Find where the given text appears and provide that cell's center as (x, y) coordinate. 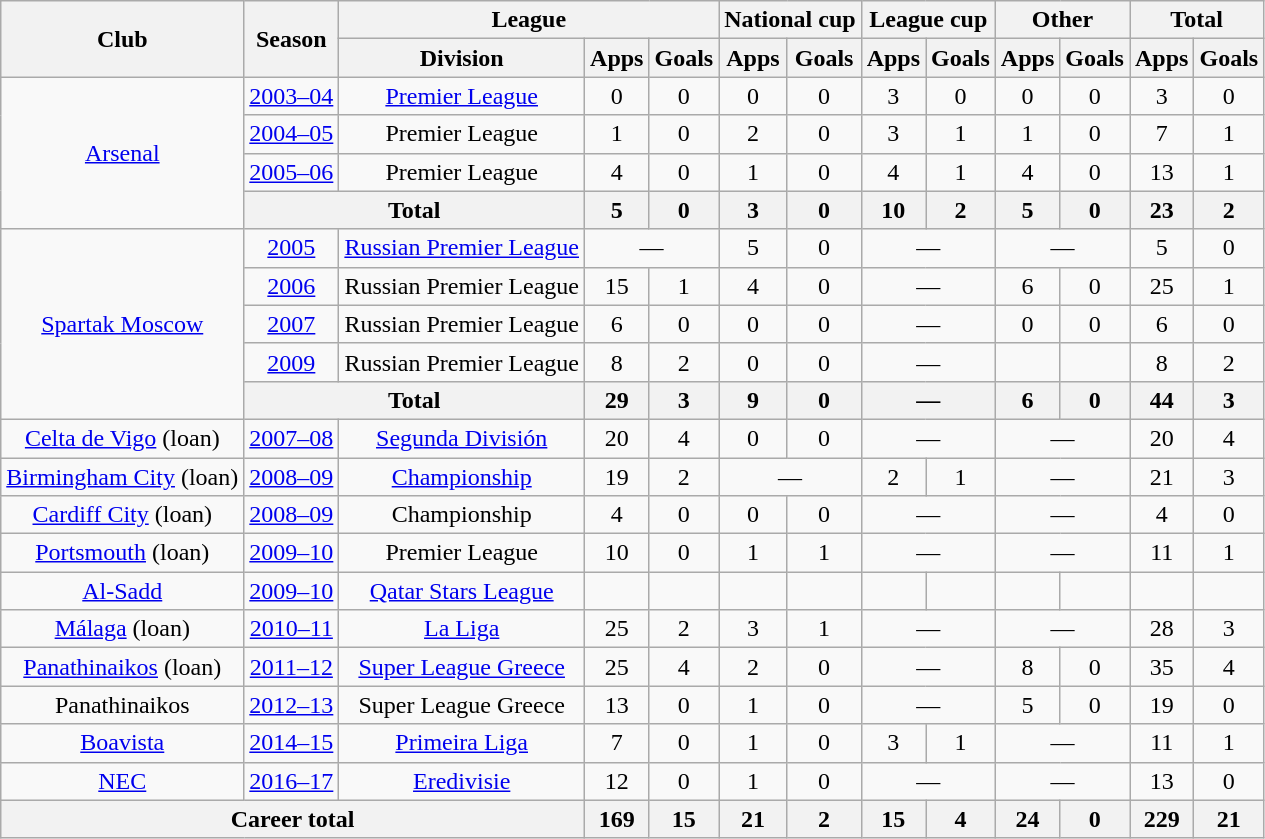
La Liga (462, 629)
Málaga (loan) (122, 629)
2010–11 (292, 629)
2005 (292, 248)
2007 (292, 324)
229 (1162, 819)
Cardiff City (loan) (122, 515)
National cup (790, 20)
Qatar Stars League (462, 591)
23 (1162, 210)
Panathinaikos (loan) (122, 667)
12 (617, 781)
2005–06 (292, 172)
28 (1162, 629)
Segunda División (462, 438)
Birmingham City (loan) (122, 477)
35 (1162, 667)
2012–13 (292, 705)
2007–08 (292, 438)
Celta de Vigo (loan) (122, 438)
2016–17 (292, 781)
Spartak Moscow (122, 324)
Division (462, 58)
Season (292, 39)
Other (1062, 20)
2004–05 (292, 134)
2011–12 (292, 667)
League (529, 20)
League cup (928, 20)
9 (753, 400)
Portsmouth (loan) (122, 553)
Club (122, 39)
29 (617, 400)
24 (1027, 819)
Al-Sadd (122, 591)
Boavista (122, 743)
Eredivisie (462, 781)
NEC (122, 781)
Panathinaikos (122, 705)
2014–15 (292, 743)
2009 (292, 362)
2003–04 (292, 96)
2006 (292, 286)
Primeira Liga (462, 743)
Career total (293, 819)
169 (617, 819)
Arsenal (122, 153)
44 (1162, 400)
